For the text-containing cell, return its midpoint in (X, Y) coordinate format. 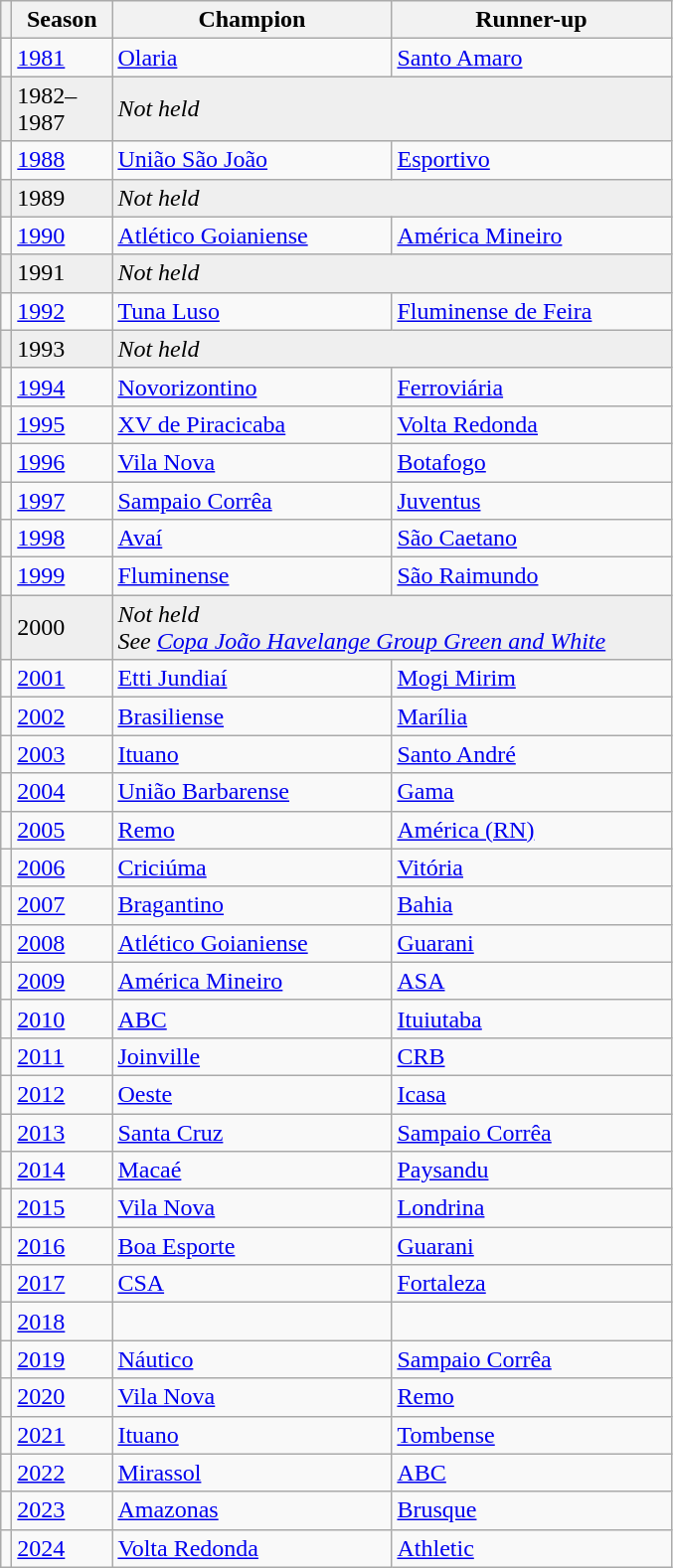
Marília (531, 716)
Mirassol (252, 1473)
2019 (62, 1359)
Etti Jundiaí (252, 679)
1982–1987 (62, 109)
Tombense (531, 1435)
1996 (62, 462)
Macaé (252, 1171)
Ituiutaba (531, 1019)
1992 (62, 311)
Londrina (531, 1208)
Santo André (531, 754)
1995 (62, 424)
2017 (62, 1284)
2002 (62, 716)
Bragantino (252, 905)
2003 (62, 754)
ASA (531, 981)
Runner-up (531, 20)
2000 (62, 628)
1991 (62, 273)
2011 (62, 1056)
Olaria (252, 58)
2008 (62, 943)
Náutico (252, 1359)
Brasiliense (252, 716)
Santa Cruz (252, 1132)
Fortaleza (531, 1284)
Tuna Luso (252, 311)
Season (62, 20)
2013 (62, 1132)
1998 (62, 539)
2001 (62, 679)
2004 (62, 792)
União São João (252, 160)
1989 (62, 198)
Novorizontino (252, 387)
2010 (62, 1019)
Fluminense de Feira (531, 311)
2020 (62, 1397)
Bahia (531, 905)
Not held See Copa João Havelange Group Green and White (392, 628)
2021 (62, 1435)
Esportivo (531, 160)
2018 (62, 1322)
Mogi Mirim (531, 679)
2012 (62, 1094)
2009 (62, 981)
2014 (62, 1171)
Gama (531, 792)
1997 (62, 500)
2005 (62, 830)
Oeste (252, 1094)
São Raimundo (531, 576)
Boa Esporte (252, 1246)
2016 (62, 1246)
Santo Amaro (531, 58)
Paysandu (531, 1171)
2015 (62, 1208)
1994 (62, 387)
1988 (62, 160)
Champion (252, 20)
Fluminense (252, 576)
Criciúma (252, 867)
1999 (62, 576)
Joinville (252, 1056)
XV de Piracicaba (252, 424)
Athletic (531, 1548)
2006 (62, 867)
CSA (252, 1284)
2023 (62, 1510)
1981 (62, 58)
2022 (62, 1473)
1993 (62, 349)
Juventus (531, 500)
1990 (62, 235)
Botafogo (531, 462)
CRB (531, 1056)
Brusque (531, 1510)
Icasa (531, 1094)
América (RN) (531, 830)
Ferroviária (531, 387)
Avaí (252, 539)
São Caetano (531, 539)
União Barbarense (252, 792)
Vitória (531, 867)
Amazonas (252, 1510)
2007 (62, 905)
2024 (62, 1548)
